Search for the cell housing the specified text and yield its [x, y] center coordinate. 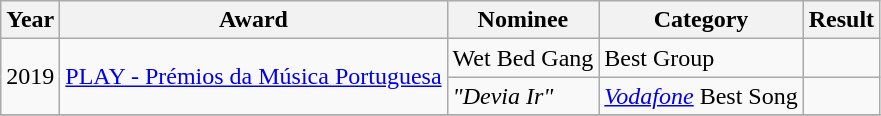
PLAY - Prémios da Música Portuguesa [254, 77]
Best Group [701, 58]
Award [254, 20]
Nominee [523, 20]
"Devia Ir" [523, 96]
Wet Bed Gang [523, 58]
2019 [30, 77]
Vodafone Best Song [701, 96]
Year [30, 20]
Category [701, 20]
Result [841, 20]
